Find where the given text appears and provide that cell's center as (X, Y) coordinate. 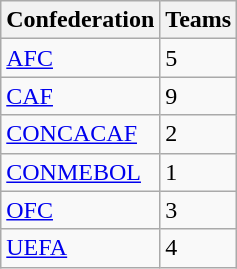
2 (198, 134)
CONCACAF (80, 134)
3 (198, 210)
Teams (198, 20)
AFC (80, 58)
9 (198, 96)
5 (198, 58)
OFC (80, 210)
4 (198, 248)
UEFA (80, 248)
1 (198, 172)
CAF (80, 96)
Confederation (80, 20)
CONMEBOL (80, 172)
